Search for the cell housing the specified text and yield its (X, Y) center coordinate. 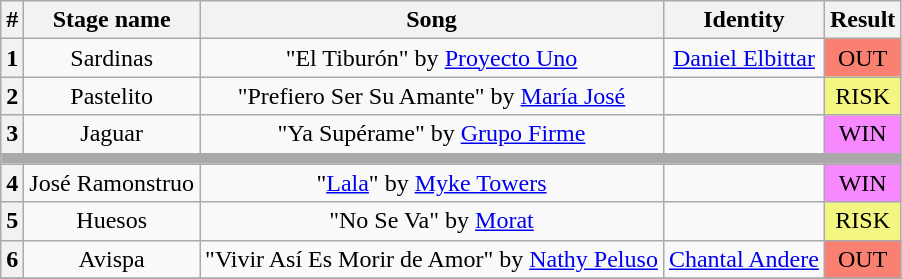
Identity (744, 20)
Huesos (112, 221)
José Ramonstruo (112, 183)
"Ya Supérame" by Grupo Firme (432, 134)
Pastelito (112, 96)
"Prefiero Ser Su Amante" by María José (432, 96)
Avispa (112, 259)
Chantal Andere (744, 259)
"El Tiburón" by Proyecto Uno (432, 58)
5 (12, 221)
Song (432, 20)
"No Se Va" by Morat (432, 221)
3 (12, 134)
4 (12, 183)
Stage name (112, 20)
# (12, 20)
6 (12, 259)
Jaguar (112, 134)
Sardinas (112, 58)
"Lala" by Myke Towers (432, 183)
2 (12, 96)
Result (862, 20)
Daniel Elbittar (744, 58)
"Vivir Así Es Morir de Amor" by Nathy Peluso (432, 259)
1 (12, 58)
